Provide the [X, Y] coordinate of the cell's center where the given text is located.  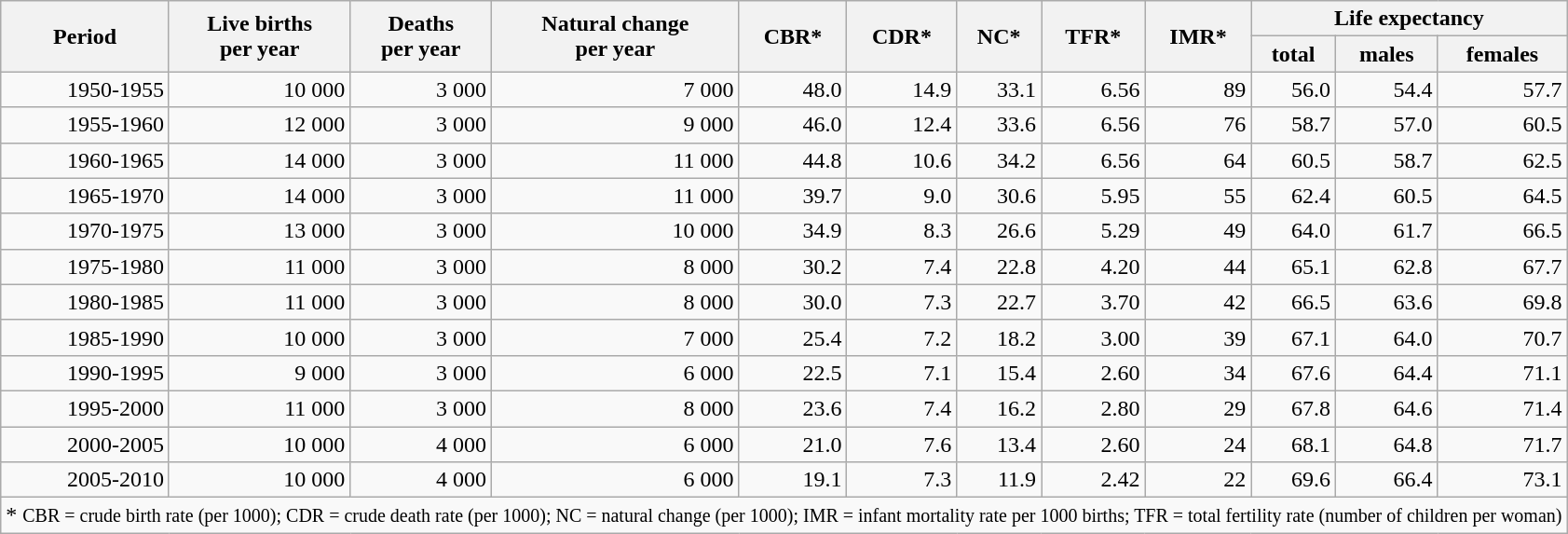
62.8 [1387, 267]
12.4 [902, 125]
67.6 [1293, 373]
64.8 [1387, 445]
30.2 [793, 267]
34.9 [793, 231]
CDR* [902, 36]
67.7 [1502, 267]
1980-1985 [86, 302]
48.0 [793, 89]
2005-2010 [86, 480]
5.29 [1094, 231]
44 [1198, 267]
TFR* [1094, 36]
5.95 [1094, 196]
12 000 [259, 125]
57.7 [1502, 89]
16.2 [999, 408]
9.0 [902, 196]
42 [1198, 302]
64.6 [1387, 408]
1990-1995 [86, 373]
NC* [999, 36]
IMR* [1198, 36]
39 [1198, 337]
62.4 [1293, 196]
64.5 [1502, 196]
7.1 [902, 373]
14.9 [902, 89]
3.00 [1094, 337]
2.80 [1094, 408]
21.0 [793, 445]
34.2 [999, 160]
49 [1198, 231]
68.1 [1293, 445]
1970-1975 [86, 231]
22.8 [999, 267]
25.4 [793, 337]
46.0 [793, 125]
61.7 [1387, 231]
22.5 [793, 373]
13.4 [999, 445]
30.6 [999, 196]
63.6 [1387, 302]
4.20 [1094, 267]
89 [1198, 89]
71.1 [1502, 373]
44.8 [793, 160]
1955-1960 [86, 125]
1965-1970 [86, 196]
7.6 [902, 445]
33.6 [999, 125]
39.7 [793, 196]
1960-1965 [86, 160]
69.6 [1293, 480]
19.1 [793, 480]
3.70 [1094, 302]
females [1502, 54]
15.4 [999, 373]
Deathsper year [421, 36]
71.4 [1502, 408]
Period [86, 36]
8.3 [902, 231]
64.4 [1387, 373]
76 [1198, 125]
54.4 [1387, 89]
24 [1198, 445]
62.5 [1502, 160]
CBR* [793, 36]
22 [1198, 480]
total [1293, 54]
2.42 [1094, 480]
males [1387, 54]
1985-1990 [86, 337]
23.6 [793, 408]
69.8 [1502, 302]
11.9 [999, 480]
65.1 [1293, 267]
2000-2005 [86, 445]
70.7 [1502, 337]
22.7 [999, 302]
30.0 [793, 302]
64 [1198, 160]
18.2 [999, 337]
Live birthsper year [259, 36]
73.1 [1502, 480]
1950-1955 [86, 89]
67.1 [1293, 337]
33.1 [999, 89]
1995-2000 [86, 408]
34 [1198, 373]
29 [1198, 408]
Life expectancy [1409, 19]
71.7 [1502, 445]
13 000 [259, 231]
66.4 [1387, 480]
57.0 [1387, 125]
7.2 [902, 337]
10.6 [902, 160]
26.6 [999, 231]
67.8 [1293, 408]
1975-1980 [86, 267]
Natural changeper year [616, 36]
55 [1198, 196]
56.0 [1293, 89]
